Identify which cell holds the provided text, then report its (x, y) central coordinate. 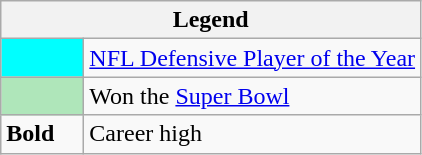
NFL Defensive Player of the Year (252, 58)
Legend (211, 20)
Career high (252, 134)
Won the Super Bowl (252, 96)
Bold (42, 134)
